Scan for the cell matching the given text and deliver its (x, y) coordinate at center. 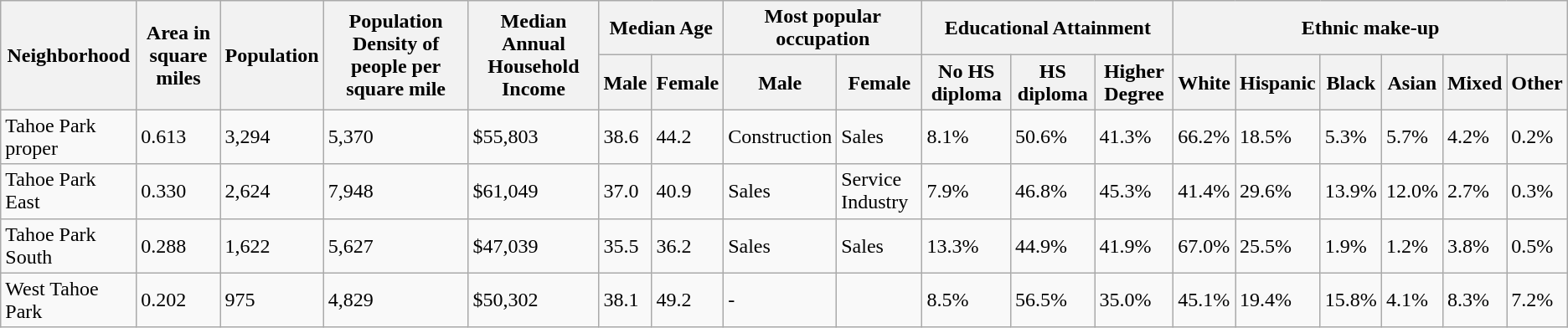
40.9 (688, 191)
Population Density of people per square mile (395, 55)
38.6 (625, 137)
35.0% (1134, 300)
3.8% (1474, 246)
0.330 (178, 191)
7,948 (395, 191)
975 (271, 300)
0.613 (178, 137)
Construction (781, 137)
$55,803 (534, 137)
56.5% (1054, 300)
8.5% (967, 300)
45.3% (1134, 191)
45.1% (1204, 300)
1.2% (1412, 246)
15.8% (1350, 300)
Median Age (662, 28)
5.3% (1350, 137)
41.3% (1134, 137)
1,622 (271, 246)
8.3% (1474, 300)
5,627 (395, 246)
35.5 (625, 246)
Population (271, 55)
29.6% (1278, 191)
Black (1350, 82)
67.0% (1204, 246)
50.6% (1054, 137)
12.0% (1412, 191)
Neighborhood (69, 55)
41.9% (1134, 246)
37.0 (625, 191)
Most popular occupation (823, 28)
Ethnic make-up (1370, 28)
Asian (1412, 82)
66.2% (1204, 137)
Other (1537, 82)
Tahoe Park East (69, 191)
7.2% (1537, 300)
2,624 (271, 191)
0.288 (178, 246)
Hispanic (1278, 82)
5,370 (395, 137)
$47,039 (534, 246)
25.5% (1278, 246)
$50,302 (534, 300)
46.8% (1054, 191)
3,294 (271, 137)
Tahoe Park proper (69, 137)
Area in square miles (178, 55)
West Tahoe Park (69, 300)
49.2 (688, 300)
19.4% (1278, 300)
0.202 (178, 300)
18.5% (1278, 137)
HS diploma (1054, 82)
41.4% (1204, 191)
0.2% (1537, 137)
$61,049 (534, 191)
Mixed (1474, 82)
Tahoe Park South (69, 246)
13.9% (1350, 191)
5.7% (1412, 137)
1.9% (1350, 246)
Median Annual Household Income (534, 55)
7.9% (967, 191)
4.2% (1474, 137)
Higher Degree (1134, 82)
0.3% (1537, 191)
White (1204, 82)
- (781, 300)
38.1 (625, 300)
No HS diploma (967, 82)
2.7% (1474, 191)
Educational Attainment (1048, 28)
4.1% (1412, 300)
4,829 (395, 300)
8.1% (967, 137)
13.3% (967, 246)
36.2 (688, 246)
44.2 (688, 137)
Service Industry (879, 191)
44.9% (1054, 246)
0.5% (1537, 246)
